Scan for the cell matching the given text and deliver its (x, y) coordinate at center. 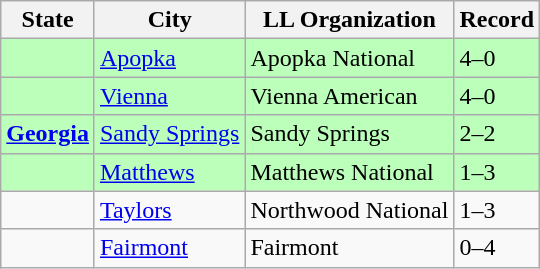
Apopka (169, 58)
LL Organization (350, 20)
2–2 (497, 134)
City (169, 20)
Apopka National (350, 58)
Georgia (48, 134)
0–4 (497, 248)
Northwood National (350, 210)
Vienna American (350, 96)
Matthews National (350, 172)
Matthews (169, 172)
Vienna (169, 96)
Taylors (169, 210)
Record (497, 20)
State (48, 20)
